Extract the [x, y] coordinate from the center of the cell holding the provided text.  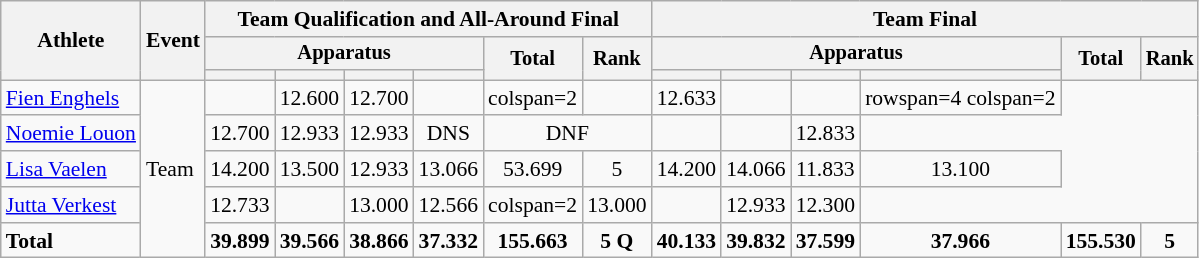
12.300 [826, 205]
13.066 [448, 169]
13.500 [310, 169]
5 [616, 169]
DNS [448, 134]
Team Final [926, 19]
12.833 [826, 134]
12.633 [686, 98]
12.566 [448, 205]
Fien Enghels [71, 98]
Event [173, 40]
14.066 [756, 169]
Noemie Louon [71, 134]
11.833 [826, 169]
53.699 [532, 169]
12.733 [240, 205]
13.100 [960, 169]
Team Qualification and All-Around Final [428, 19]
Team [173, 169]
DNF [568, 134]
Lisa Vaelen [71, 169]
Jutta Verkest [71, 205]
rowspan=4 colspan=2 [960, 98]
12.600 [310, 98]
Athlete [71, 40]
